Find where the given text appears and provide that cell's center as (X, Y) coordinate. 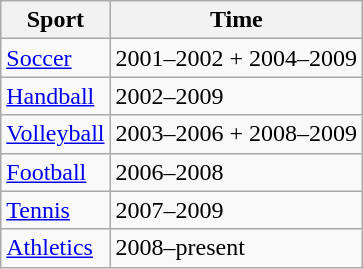
2002–2009 (236, 96)
2007–2009 (236, 210)
Soccer (56, 58)
Volleyball (56, 134)
2008–present (236, 248)
2003–2006 + 2008–2009 (236, 134)
Tennis (56, 210)
Sport (56, 20)
Time (236, 20)
Athletics (56, 248)
2001–2002 + 2004–2009 (236, 58)
2006–2008 (236, 172)
Football (56, 172)
Handball (56, 96)
